Return the [x, y] coordinate for the center point of the cell that contains the specified text.  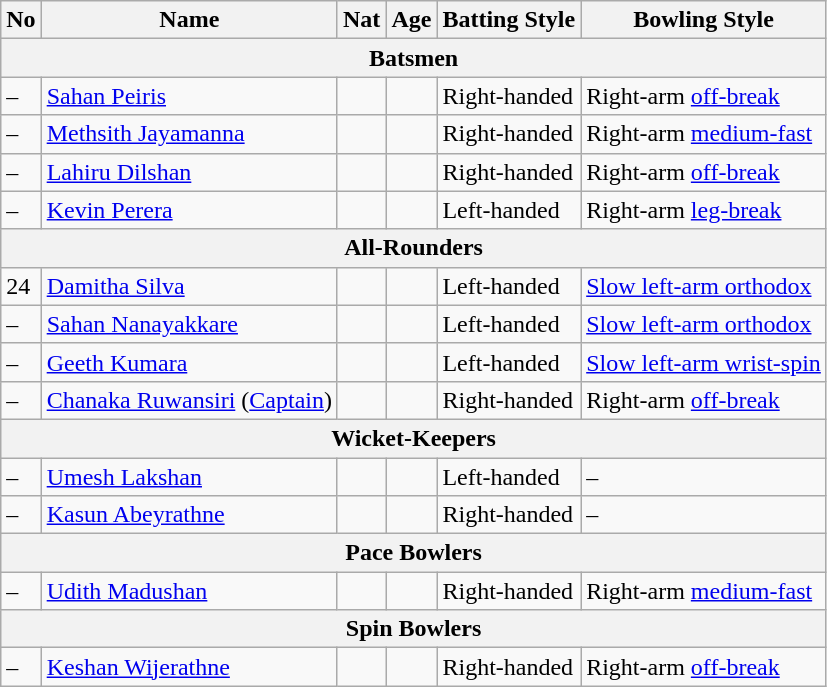
Sahan Peiris [189, 96]
Name [189, 20]
Methsith Jayamanna [189, 134]
Age [412, 20]
Kevin Perera [189, 210]
Batsmen [414, 58]
Keshan Wijerathne [189, 667]
24 [21, 286]
Lahiru Dilshan [189, 172]
All-Rounders [414, 248]
Slow left-arm wrist-spin [704, 362]
No [21, 20]
Damitha Silva [189, 286]
Umesh Lakshan [189, 477]
Udith Madushan [189, 591]
Spin Bowlers [414, 629]
Chanaka Ruwansiri (Captain) [189, 400]
Geeth Kumara [189, 362]
Pace Bowlers [414, 553]
Right-arm leg-break [704, 210]
Nat [361, 20]
Wicket-Keepers [414, 438]
Bowling Style [704, 20]
Batting Style [509, 20]
Kasun Abeyrathne [189, 515]
Sahan Nanayakkare [189, 324]
